Identify which cell holds the provided text, then report its [X, Y] central coordinate. 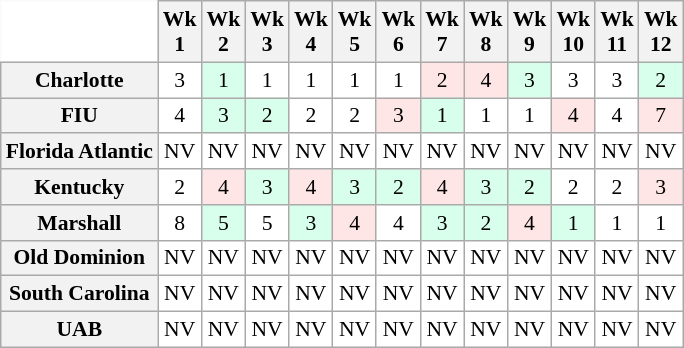
Florida Atlantic [80, 152]
South Carolina [80, 294]
Old Dominion [80, 258]
Kentucky [80, 187]
Wk2 [224, 32]
UAB [80, 330]
Marshall [80, 223]
Wk8 [486, 32]
Wk10 [573, 32]
Wk6 [398, 32]
Wk9 [530, 32]
Wk3 [267, 32]
7 [661, 116]
Wk5 [355, 32]
Wk7 [442, 32]
FIU [80, 116]
8 [180, 223]
Wk 1 [180, 32]
Wk12 [661, 32]
Charlotte [80, 80]
Wk11 [617, 32]
Wk4 [311, 32]
